Extract the [X, Y] coordinate from the center of the cell holding the provided text.  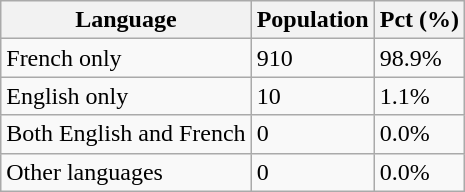
Other languages [126, 172]
98.9% [419, 58]
1.1% [419, 96]
French only [126, 58]
Pct (%) [419, 20]
English only [126, 96]
Both English and French [126, 134]
Population [312, 20]
910 [312, 58]
10 [312, 96]
Language [126, 20]
